Find where the given text appears and provide that cell's center as [x, y] coordinate. 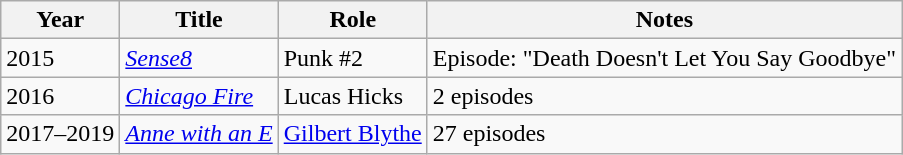
2017–2019 [60, 134]
Year [60, 20]
27 episodes [664, 134]
Role [352, 20]
Notes [664, 20]
Lucas Hicks [352, 96]
Sense8 [199, 58]
2 episodes [664, 96]
Gilbert Blythe [352, 134]
2015 [60, 58]
Punk #2 [352, 58]
Anne with an E [199, 134]
Episode: "Death Doesn't Let You Say Goodbye" [664, 58]
2016 [60, 96]
Title [199, 20]
Chicago Fire [199, 96]
